Search for the cell housing the specified text and yield its (X, Y) center coordinate. 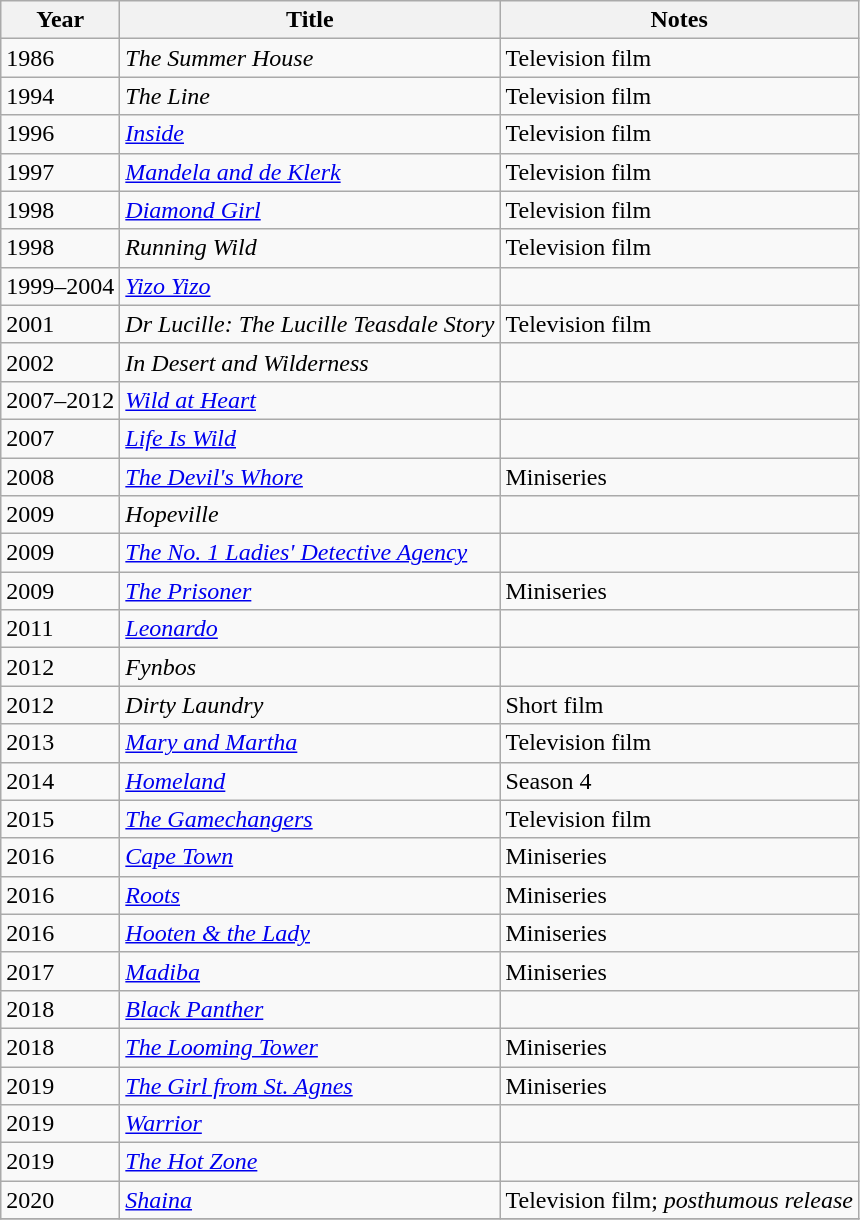
Wild at Heart (310, 400)
Cape Town (310, 857)
1999–2004 (60, 286)
Season 4 (679, 781)
Warrior (310, 1124)
Fynbos (310, 667)
2017 (60, 971)
1997 (60, 172)
2008 (60, 477)
Black Panther (310, 1009)
Short film (679, 705)
1986 (60, 58)
Homeland (310, 781)
Dr Lucille: The Lucille Teasdale Story (310, 324)
Television film; posthumous release (679, 1200)
Year (60, 20)
Running Wild (310, 248)
2011 (60, 629)
Life Is Wild (310, 438)
The Summer House (310, 58)
The Girl from St. Agnes (310, 1085)
Leonardo (310, 629)
Inside (310, 134)
Roots (310, 895)
The Gamechangers (310, 819)
The Line (310, 96)
Madiba (310, 971)
The Prisoner (310, 591)
2015 (60, 819)
Mary and Martha (310, 743)
Hopeville (310, 515)
Diamond Girl (310, 210)
Mandela and de Klerk (310, 172)
Notes (679, 20)
The Devil's Whore (310, 477)
The Looming Tower (310, 1047)
Shaina (310, 1200)
2002 (60, 362)
2007 (60, 438)
Yizo Yizo (310, 286)
The No. 1 Ladies' Detective Agency (310, 553)
Dirty Laundry (310, 705)
Title (310, 20)
Hooten & the Lady (310, 933)
2020 (60, 1200)
2013 (60, 743)
2001 (60, 324)
2007–2012 (60, 400)
The Hot Zone (310, 1162)
1994 (60, 96)
In Desert and Wilderness (310, 362)
2014 (60, 781)
1996 (60, 134)
